Determine the [X, Y] coordinate at the center of the cell enclosing the given text.  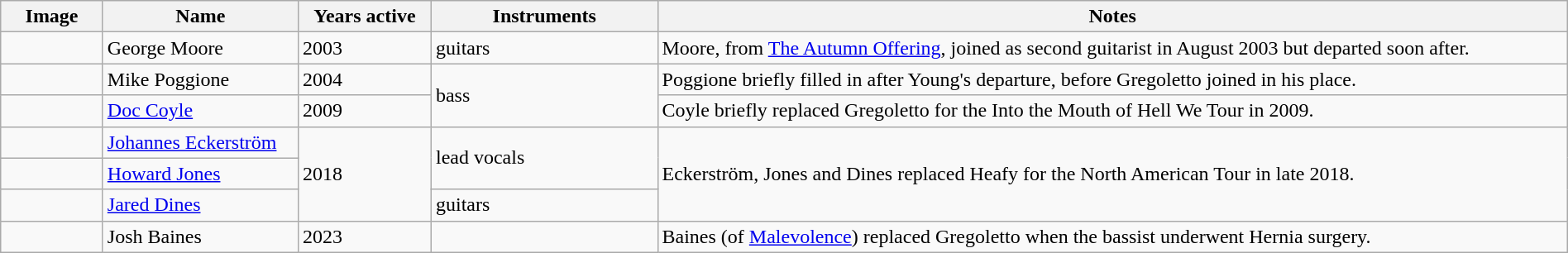
2018 [364, 174]
2004 [364, 79]
Eckerström, Jones and Dines replaced Heafy for the North American Tour in late 2018. [1112, 174]
Coyle briefly replaced Gregoletto for the Into the Mouth of Hell We Tour in 2009. [1112, 111]
Doc Coyle [200, 111]
bass [544, 95]
Years active [364, 17]
Poggione briefly filled in after Young's departure, before Gregoletto joined in his place. [1112, 79]
Moore, from The Autumn Offering, joined as second guitarist in August 2003 but departed soon after. [1112, 48]
2009 [364, 111]
2023 [364, 236]
Jared Dines [200, 205]
Notes [1112, 17]
Baines (of Malevolence) replaced Gregoletto when the bassist underwent Hernia surgery. [1112, 236]
Name [200, 17]
Howard Jones [200, 174]
Image [52, 17]
2003 [364, 48]
Mike Poggione [200, 79]
Johannes Eckerström [200, 142]
George Moore [200, 48]
lead vocals [544, 158]
Instruments [544, 17]
Josh Baines [200, 236]
